Determine the [x, y] coordinate at the center of the cell enclosing the given text.  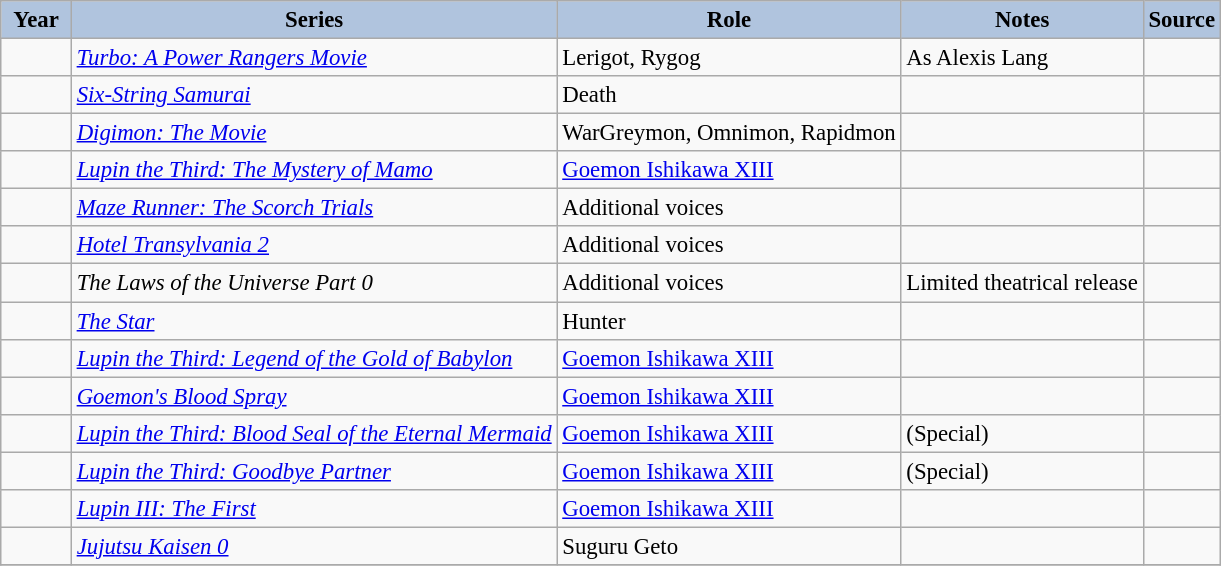
Hotel Transylvania 2 [314, 245]
Series [314, 20]
Digimon: The Movie [314, 133]
Lupin the Third: Goodbye Partner [314, 471]
Limited theatrical release [1022, 283]
Lupin III: The First [314, 509]
Six-String Samurai [314, 95]
Jujutsu Kaisen 0 [314, 546]
Lerigot, Rygog [729, 58]
Lupin the Third: Blood Seal of the Eternal Mermaid [314, 433]
Year [36, 20]
Maze Runner: The Scorch Trials [314, 208]
Death [729, 95]
As Alexis Lang [1022, 58]
Source [1182, 20]
WarGreymon, Omnimon, Rapidmon [729, 133]
Role [729, 20]
Suguru Geto [729, 546]
Lupin the Third: The Mystery of Mamo [314, 170]
The Star [314, 321]
Notes [1022, 20]
Goemon's Blood Spray [314, 396]
Turbo: A Power Rangers Movie [314, 58]
Hunter [729, 321]
The Laws of the Universe Part 0 [314, 283]
Lupin the Third: Legend of the Gold of Babylon [314, 358]
